Return (X, Y) of the center of cell containing provided text 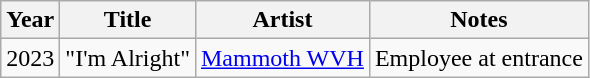
Title (128, 20)
Employee at entrance (478, 58)
"I'm Alright" (128, 58)
Mammoth WVH (282, 58)
2023 (30, 58)
Year (30, 20)
Artist (282, 20)
Notes (478, 20)
